Extract the (x, y) coordinate from the center of the cell holding the provided text.  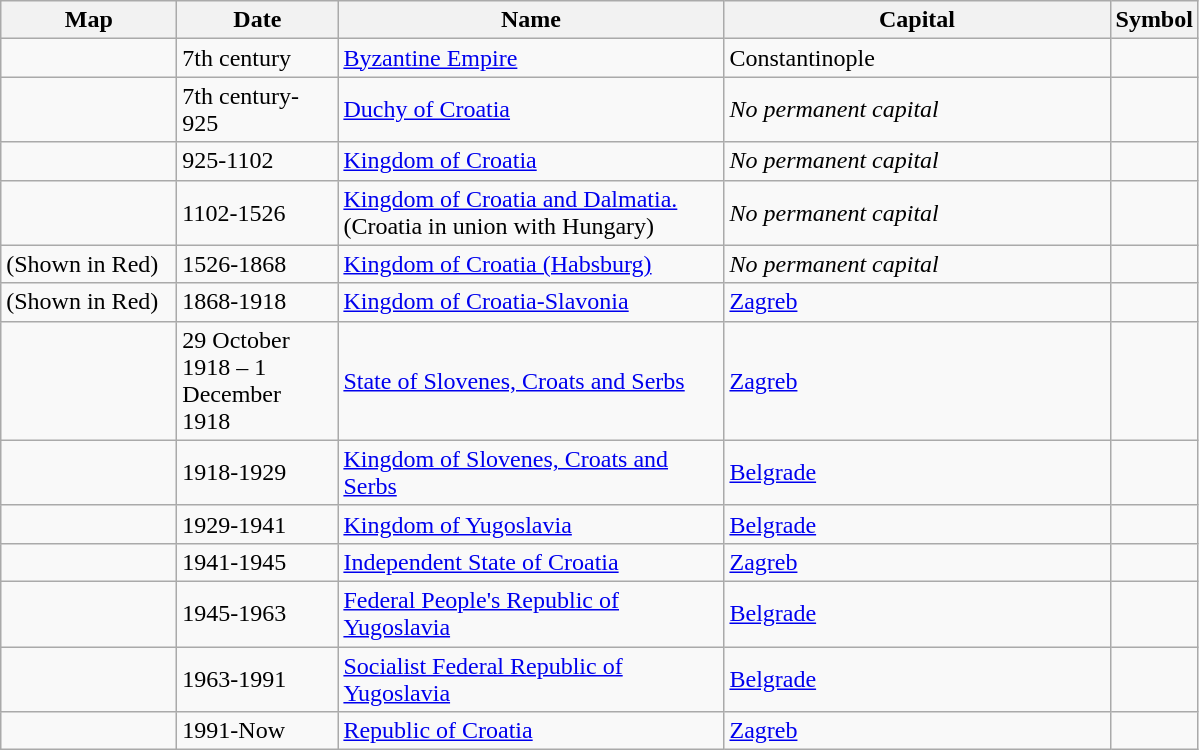
Kingdom of Croatia (531, 161)
Kingdom of Croatia (Habsburg) (531, 264)
Duchy of Croatia (531, 110)
Socialist Federal Republic of Yugoslavia (531, 678)
Kingdom of Croatia-Slavonia (531, 302)
Kingdom of Croatia and Dalmatia.(Croatia in union with Hungary) (531, 212)
1945-1963 (258, 614)
Kingdom of Slovenes, Croats and Serbs (531, 472)
29 October 1918 – 1 December 1918 (258, 380)
Republic of Croatia (531, 731)
1941-1945 (258, 562)
1102-1526 (258, 212)
7th century-925 (258, 110)
925-1102 (258, 161)
Kingdom of Yugoslavia (531, 524)
1868-1918 (258, 302)
Date (258, 20)
Map (89, 20)
Federal People's Republic of Yugoslavia (531, 614)
7th century (258, 58)
Capital (917, 20)
Constantinople (917, 58)
1929-1941 (258, 524)
1963-1991 (258, 678)
1991-Now (258, 731)
Byzantine Empire (531, 58)
1526-1868 (258, 264)
State of Slovenes, Croats and Serbs (531, 380)
Name (531, 20)
Symbol (1154, 20)
1918-1929 (258, 472)
Independent State of Croatia (531, 562)
